Pinpoint the cell where the given text exists, returning its (X, Y) midpoint coordinate. 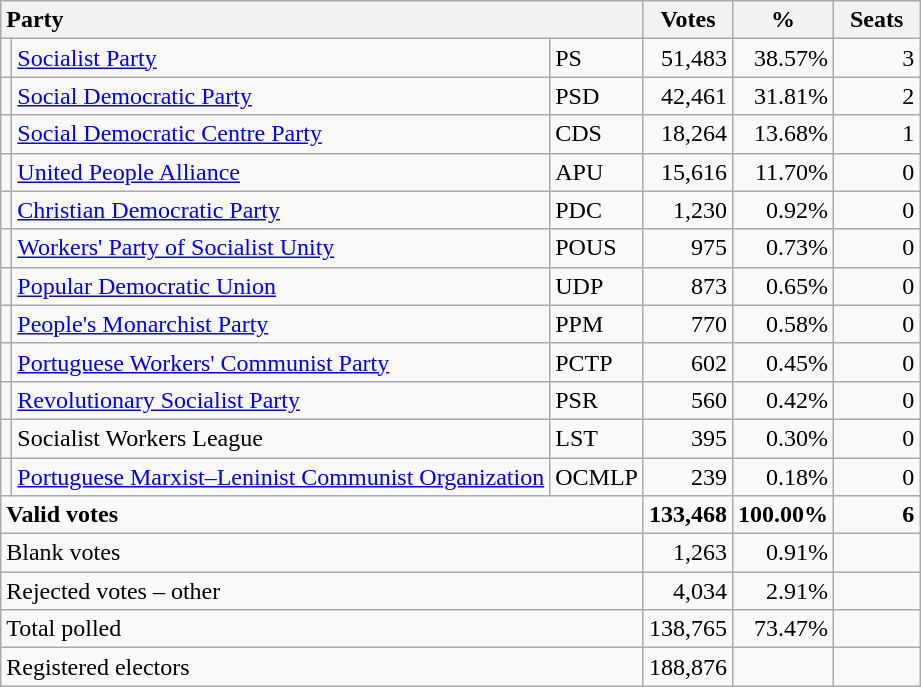
0.65% (784, 286)
1 (877, 134)
People's Monarchist Party (281, 324)
OCMLP (597, 477)
138,765 (688, 629)
Blank votes (322, 553)
Revolutionary Socialist Party (281, 400)
31.81% (784, 96)
0.30% (784, 438)
Workers' Party of Socialist Unity (281, 248)
0.58% (784, 324)
United People Alliance (281, 172)
PCTP (597, 362)
POUS (597, 248)
PS (597, 58)
239 (688, 477)
Socialist Workers League (281, 438)
560 (688, 400)
13.68% (784, 134)
Total polled (322, 629)
Social Democratic Party (281, 96)
PSR (597, 400)
975 (688, 248)
APU (597, 172)
0.92% (784, 210)
73.47% (784, 629)
Seats (877, 20)
0.18% (784, 477)
100.00% (784, 515)
UDP (597, 286)
Portuguese Marxist–Leninist Communist Organization (281, 477)
CDS (597, 134)
38.57% (784, 58)
51,483 (688, 58)
Social Democratic Centre Party (281, 134)
395 (688, 438)
1,263 (688, 553)
Valid votes (322, 515)
18,264 (688, 134)
4,034 (688, 591)
PPM (597, 324)
770 (688, 324)
Rejected votes – other (322, 591)
Registered electors (322, 667)
LST (597, 438)
PDC (597, 210)
873 (688, 286)
Votes (688, 20)
0.42% (784, 400)
Socialist Party (281, 58)
PSD (597, 96)
0.45% (784, 362)
11.70% (784, 172)
188,876 (688, 667)
2.91% (784, 591)
Popular Democratic Union (281, 286)
602 (688, 362)
3 (877, 58)
0.73% (784, 248)
2 (877, 96)
Portuguese Workers' Communist Party (281, 362)
1,230 (688, 210)
133,468 (688, 515)
6 (877, 515)
15,616 (688, 172)
Christian Democratic Party (281, 210)
Party (322, 20)
0.91% (784, 553)
% (784, 20)
42,461 (688, 96)
